Detect which cell encompasses the target text, then output its [X, Y] center coordinate. 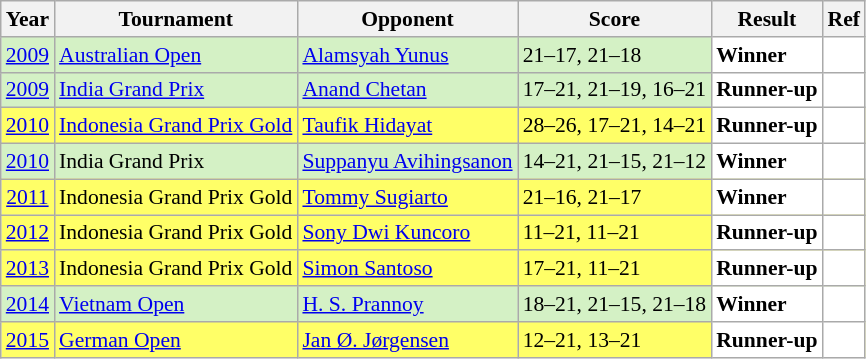
Year [28, 19]
21–16, 21–17 [615, 197]
Suppanyu Avihingsanon [407, 162]
2011 [28, 197]
Result [766, 19]
Alamsyah Yunus [407, 55]
Tommy Sugiarto [407, 197]
Simon Santoso [407, 269]
2014 [28, 304]
H. S. Prannoy [407, 304]
Taufik Hidayat [407, 126]
14–21, 21–15, 21–12 [615, 162]
2013 [28, 269]
17–21, 11–21 [615, 269]
2015 [28, 340]
2012 [28, 233]
Opponent [407, 19]
17–21, 21–19, 16–21 [615, 90]
Australian Open [176, 55]
18–21, 21–15, 21–18 [615, 304]
11–21, 11–21 [615, 233]
Ref [844, 19]
Tournament [176, 19]
Sony Dwi Kuncoro [407, 233]
Vietnam Open [176, 304]
28–26, 17–21, 14–21 [615, 126]
Anand Chetan [407, 90]
German Open [176, 340]
Jan Ø. Jørgensen [407, 340]
12–21, 13–21 [615, 340]
Score [615, 19]
21–17, 21–18 [615, 55]
